Scan for the cell matching the given text and deliver its [x, y] coordinate at center. 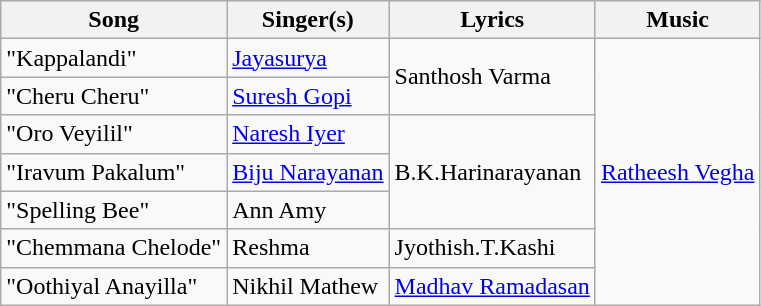
"Kappalandi" [114, 58]
"Oothiyal Anayilla" [114, 286]
Reshma [308, 248]
Jyothish.T.Kashi [492, 248]
"Oro Veyilil" [114, 134]
Lyrics [492, 20]
Music [678, 20]
Ratheesh Vegha [678, 172]
Song [114, 20]
Santhosh Varma [492, 77]
Biju Narayanan [308, 172]
Madhav Ramadasan [492, 286]
"Chemmana Chelode" [114, 248]
Singer(s) [308, 20]
Naresh Iyer [308, 134]
"Iravum Pakalum" [114, 172]
B.K.Harinarayanan [492, 172]
Ann Amy [308, 210]
Nikhil Mathew [308, 286]
"Cheru Cheru" [114, 96]
Suresh Gopi [308, 96]
"Spelling Bee" [114, 210]
Jayasurya [308, 58]
